Extract the [x, y] coordinate from the center of the cell holding the provided text.  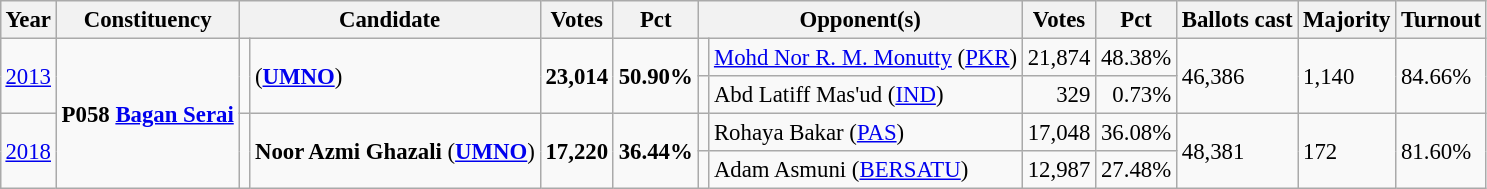
17,220 [576, 152]
329 [1058, 95]
2013 [28, 76]
P058 Bagan Serai [148, 113]
Ballots cast [1236, 20]
46,386 [1236, 76]
Turnout [1442, 20]
48.38% [1136, 57]
17,048 [1058, 133]
Candidate [390, 20]
21,874 [1058, 57]
Mohd Nor R. M. Monutty (PKR) [866, 57]
Opponent(s) [860, 20]
Constituency [148, 20]
172 [1347, 152]
2018 [28, 152]
36.44% [656, 152]
1,140 [1347, 76]
0.73% [1136, 95]
36.08% [1136, 133]
(UMNO) [396, 76]
Abd Latiff Mas'ud (IND) [866, 95]
50.90% [656, 76]
23,014 [576, 76]
Majority [1347, 20]
Noor Azmi Ghazali (UMNO) [396, 152]
Year [28, 20]
48,381 [1236, 152]
12,987 [1058, 170]
81.60% [1442, 152]
Adam Asmuni (BERSATU) [866, 170]
Rohaya Bakar (PAS) [866, 133]
27.48% [1136, 170]
84.66% [1442, 76]
